Return the (X, Y) coordinate for the center point of the cell that contains the specified text.  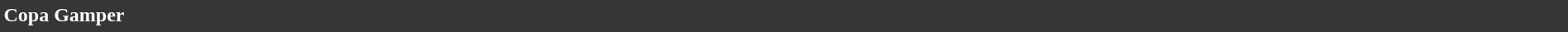
Copa Gamper (784, 15)
